Find where the given text appears and provide that cell's center as (X, Y) coordinate. 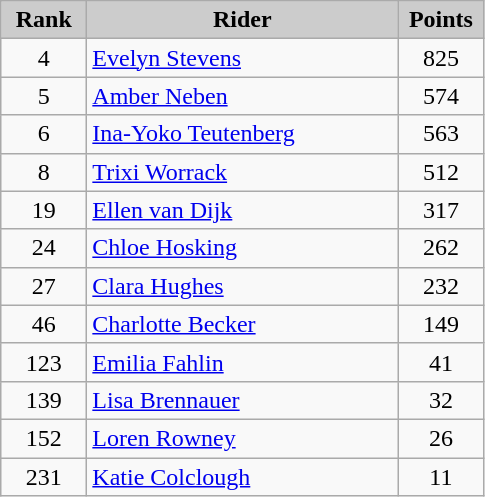
262 (441, 248)
Lisa Brennauer (242, 400)
152 (44, 438)
Amber Neben (242, 96)
Points (441, 20)
139 (44, 400)
4 (44, 58)
46 (44, 324)
24 (44, 248)
232 (441, 286)
149 (441, 324)
Charlotte Becker (242, 324)
11 (441, 477)
27 (44, 286)
Rider (242, 20)
Trixi Worrack (242, 172)
41 (441, 362)
317 (441, 210)
123 (44, 362)
26 (441, 438)
19 (44, 210)
Evelyn Stevens (242, 58)
Emilia Fahlin (242, 362)
Clara Hughes (242, 286)
Katie Colclough (242, 477)
8 (44, 172)
Ellen van Dijk (242, 210)
574 (441, 96)
Ina-Yoko Teutenberg (242, 134)
5 (44, 96)
231 (44, 477)
32 (441, 400)
Rank (44, 20)
6 (44, 134)
Chloe Hosking (242, 248)
563 (441, 134)
512 (441, 172)
825 (441, 58)
Loren Rowney (242, 438)
